Scan for the cell matching the given text and deliver its (X, Y) coordinate at center. 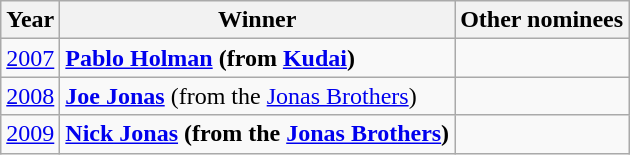
Joe Jonas (from the Jonas Brothers) (258, 96)
2008 (30, 96)
Winner (258, 20)
2009 (30, 134)
2007 (30, 58)
Other nominees (542, 20)
Year (30, 20)
Nick Jonas (from the Jonas Brothers) (258, 134)
Pablo Holman (from Kudai) (258, 58)
